Output the (X, Y) coordinate of the center of the cell containing the given text.  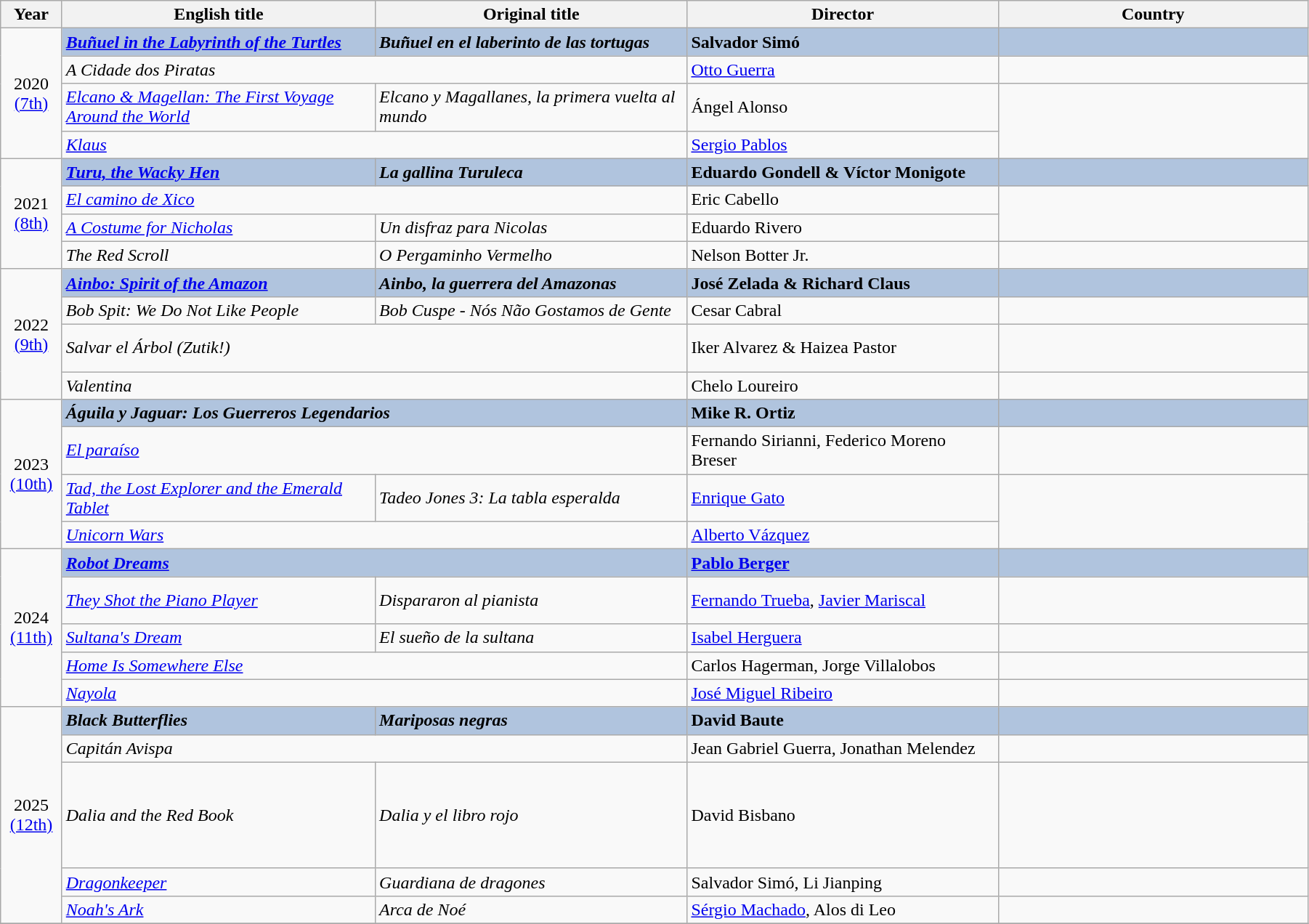
Dispararon al pianista (532, 600)
Fernando Trueba, Javier Mariscal (843, 600)
Year (31, 15)
Turu, the Wacky Hen (218, 172)
2022(9th) (31, 334)
2020(7th) (31, 93)
Black Butterflies (218, 721)
Pablo Berger (843, 563)
Un disfraz para Nicolas (532, 227)
Nelson Botter Jr. (843, 255)
Noah's Ark (218, 909)
Dalia y el libro rojo (532, 815)
Eduardo Gondell & Víctor Monigote (843, 172)
They Shot the Piano Player (218, 600)
Cesar Cabral (843, 310)
2024(11th) (31, 628)
Bob Spit: We Do Not Like People (218, 310)
A Costume for Nicholas (218, 227)
Unicorn Wars (375, 535)
O Pergaminho Vermelho (532, 255)
Eric Cabello (843, 200)
El paraíso (375, 450)
Ángel Alonso (843, 108)
Dalia and the Red Book (218, 815)
Arca de Noé (532, 909)
Mariposas negras (532, 721)
Sérgio Machado, Alos di Leo (843, 909)
La gallina Turuleca (532, 172)
2023(10th) (31, 474)
Mike R. Ortiz (843, 413)
Sergio Pablos (843, 145)
Carlos Hagerman, Jorge Villalobos (843, 665)
Enrique Gato (843, 498)
Klaus (375, 145)
Elcano & Magellan: The First Voyage Around the World (218, 108)
David Bisbano (843, 815)
Robot Dreams (375, 563)
2025(12th) (31, 815)
Buñuel in the Labyrinth of the Turtles (218, 42)
Home Is Somewhere Else (375, 665)
Bob Cuspe - Nós Não Gostamos de Gente (532, 310)
Salvador Simó, Li Jianping (843, 882)
Águila y Jaguar: Los Guerreros Legendarios (375, 413)
Tad, the Lost Explorer and the Emerald Tablet (218, 498)
Capitán Avispa (375, 748)
Jean Gabriel Guerra, Jonathan Melendez (843, 748)
The Red Scroll (218, 255)
Isabel Herguera (843, 638)
Eduardo Rivero (843, 227)
David Baute (843, 721)
Elcano y Magallanes, la primera vuelta al mundo (532, 108)
Chelo Loureiro (843, 386)
Guardiana de dragones (532, 882)
Ainbo, la guerrera del Amazonas (532, 283)
Salvar el Árbol (Zutik!) (375, 347)
Alberto Vázquez (843, 535)
Sultana's Dream (218, 638)
Country (1153, 15)
English title (218, 15)
Director (843, 15)
Salvador Simó (843, 42)
Valentina (375, 386)
Buñuel en el laberinto de las tortugas (532, 42)
Dragonkeeper (218, 882)
El camino de Xico (375, 200)
José Miguel Ribeiro (843, 693)
José Zelada & Richard Claus (843, 283)
Iker Alvarez & Haizea Pastor (843, 347)
El sueño de la sultana (532, 638)
Fernando Sirianni, Federico Moreno Breser (843, 450)
Original title (532, 15)
Ainbo: Spirit of the Amazon (218, 283)
Otto Guerra (843, 70)
2021(8th) (31, 214)
Nayola (375, 693)
Tadeo Jones 3: La tabla esperalda (532, 498)
A Cidade dos Piratas (375, 70)
